Identify which cell holds the provided text, then report its [X, Y] central coordinate. 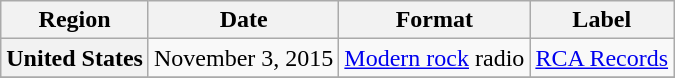
United States [75, 58]
RCA Records [602, 58]
November 3, 2015 [243, 58]
Label [602, 20]
Format [434, 20]
Region [75, 20]
Modern rock radio [434, 58]
Date [243, 20]
